Locate the cell with the specified text and output its (x, y) center coordinate. 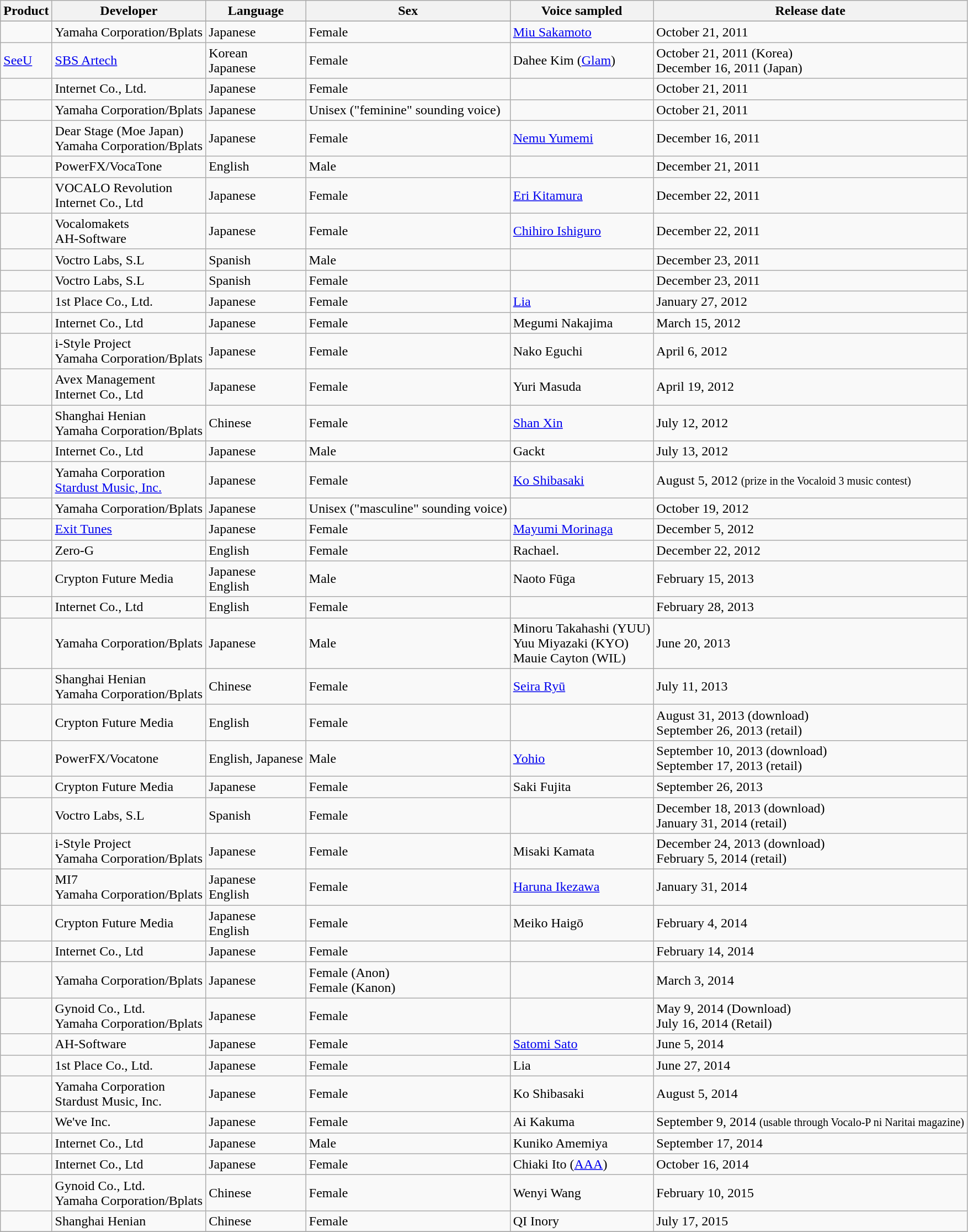
October 16, 2014 (810, 1164)
Misaki Kamata (582, 851)
PowerFX/VocaTone (129, 167)
Naoto Fūga (582, 578)
Dear Stage (Moe Japan)Yamaha Corporation/Bplats (129, 138)
July 13, 2012 (810, 452)
December 5, 2012 (810, 529)
Zero-G (129, 550)
December 18, 2013 (download)January 31, 2014 (retail) (810, 815)
July 17, 2015 (810, 1221)
Meiko Haigō (582, 923)
Release date (810, 11)
January 31, 2014 (810, 888)
February 4, 2014 (810, 923)
Unisex ("masculine" sounding voice) (408, 508)
Nako Eguchi (582, 351)
MI7Yamaha Corporation/Bplats (129, 888)
Eri Kitamura (582, 195)
Unisex ("feminine" sounding voice) (408, 110)
July 12, 2012 (810, 423)
September 10, 2013 (download)September 17, 2013 (retail) (810, 758)
SBS Artech (129, 61)
SeeU (26, 61)
December 24, 2013 (download)February 5, 2014 (retail) (810, 851)
Voice sampled (582, 11)
We've Inc. (129, 1122)
January 27, 2012 (810, 301)
December 16, 2011 (810, 138)
September 26, 2013 (810, 787)
July 11, 2013 (810, 687)
English, Japanese (256, 758)
Language (256, 11)
February 28, 2013 (810, 607)
April 6, 2012 (810, 351)
Rachael. (582, 550)
June 20, 2013 (810, 643)
Yuri Masuda (582, 387)
Gackt (582, 452)
VocalomaketsAH-Software (129, 231)
KoreanJapanese (256, 61)
October 19, 2012 (810, 508)
Mayumi Morinaga (582, 529)
February 14, 2014 (810, 952)
March 3, 2014 (810, 980)
Seira Ryū (582, 687)
PowerFX/Vocatone (129, 758)
Nemu Yumemi (582, 138)
December 21, 2011 (810, 167)
Shan Xin (582, 423)
September 17, 2014 (810, 1143)
QI Inory (582, 1221)
Kuniko Amemiya (582, 1143)
June 27, 2014 (810, 1065)
Saki Fujita (582, 787)
Minoru Takahashi (YUU)Yuu Miyazaki (KYO) Mauie Cayton (WIL) (582, 643)
February 15, 2013 (810, 578)
Haruna Ikezawa (582, 888)
Miu Sakamoto (582, 32)
September 9, 2014 (usable through Vocalo-P ni Naritai magazine) (810, 1122)
April 19, 2012 (810, 387)
Product (26, 11)
AH-Software (129, 1044)
Developer (129, 11)
October 21, 2011 (Korea)December 16, 2011 (Japan) (810, 61)
Sex (408, 11)
Chiaki Ito (AAA) (582, 1164)
December 22, 2012 (810, 550)
June 5, 2014 (810, 1044)
Yohio (582, 758)
May 9, 2014 (Download)July 16, 2014 (Retail) (810, 1016)
March 15, 2012 (810, 323)
Shanghai Henian (129, 1221)
Chihiro Ishiguro (582, 231)
Dahee Kim (Glam) (582, 61)
Exit Tunes (129, 529)
August 5, 2014 (810, 1094)
August 31, 2013 (download)September 26, 2013 (retail) (810, 722)
Megumi Nakajima (582, 323)
August 5, 2012 (prize in the Vocaloid 3 music contest) (810, 480)
February 10, 2015 (810, 1192)
Female (Anon) Female (Kanon) (408, 980)
Satomi Sato (582, 1044)
Avex ManagementInternet Co., Ltd (129, 387)
Wenyi Wang (582, 1192)
Ai Kakuma (582, 1122)
Internet Co., Ltd. (129, 89)
VOCALO RevolutionInternet Co., Ltd (129, 195)
